Return the [x, y] coordinate for the center point of the cell that contains the specified text.  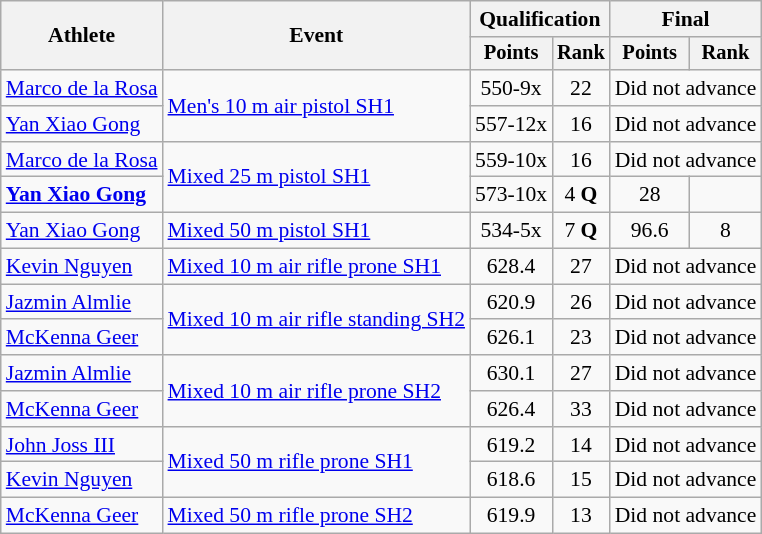
559-10x [511, 160]
22 [581, 88]
23 [581, 338]
Mixed 10 m air rifle standing SH2 [317, 320]
Mixed 50 m rifle prone SH2 [317, 516]
96.6 [650, 231]
Mixed 50 m rifle prone SH1 [317, 462]
Mixed 10 m air rifle prone SH2 [317, 390]
15 [581, 480]
14 [581, 445]
534-5x [511, 231]
33 [581, 409]
Final [686, 19]
13 [581, 516]
4 Q [581, 195]
628.4 [511, 267]
557-12x [511, 124]
26 [581, 302]
Men's 10 m air pistol SH1 [317, 106]
8 [726, 231]
28 [650, 195]
630.1 [511, 373]
Athlete [82, 36]
619.2 [511, 445]
John Joss III [82, 445]
Mixed 10 m air rifle prone SH1 [317, 267]
618.6 [511, 480]
Mixed 25 m pistol SH1 [317, 178]
626.1 [511, 338]
626.4 [511, 409]
7 Q [581, 231]
550-9x [511, 88]
619.9 [511, 516]
Mixed 50 m pistol SH1 [317, 231]
573-10x [511, 195]
620.9 [511, 302]
Event [317, 36]
Qualification [540, 19]
